Scan for the cell matching the given text and deliver its [x, y] coordinate at center. 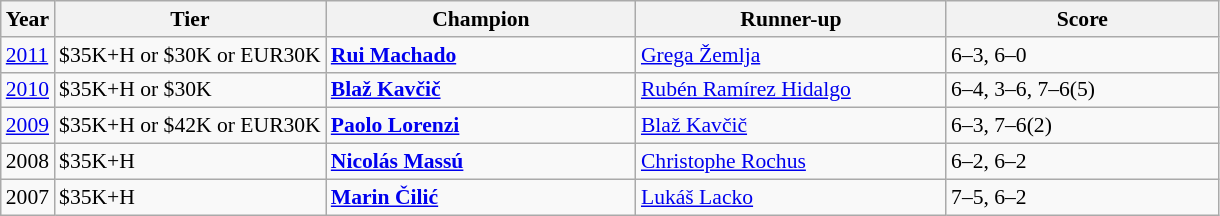
2009 [28, 126]
Champion [481, 19]
2008 [28, 162]
Christophe Rochus [791, 162]
Rui Machado [481, 55]
$35K+H or $30K [190, 90]
2007 [28, 197]
Tier [190, 19]
Runner-up [791, 19]
Marin Čilić [481, 197]
$35K+H or $30K or EUR30K [190, 55]
6–4, 3–6, 7–6(5) [1082, 90]
Grega Žemlja [791, 55]
6–2, 6–2 [1082, 162]
$35K+H or $42K or EUR30K [190, 126]
Year [28, 19]
Lukáš Lacko [791, 197]
2011 [28, 55]
7–5, 6–2 [1082, 197]
Rubén Ramírez Hidalgo [791, 90]
Paolo Lorenzi [481, 126]
2010 [28, 90]
6–3, 6–0 [1082, 55]
Score [1082, 19]
Nicolás Massú [481, 162]
6–3, 7–6(2) [1082, 126]
